For the text-containing cell, return its midpoint in (X, Y) coordinate format. 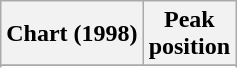
Peakposition (189, 34)
Chart (1998) (72, 34)
